Return [x, y] of the center of cell containing provided text 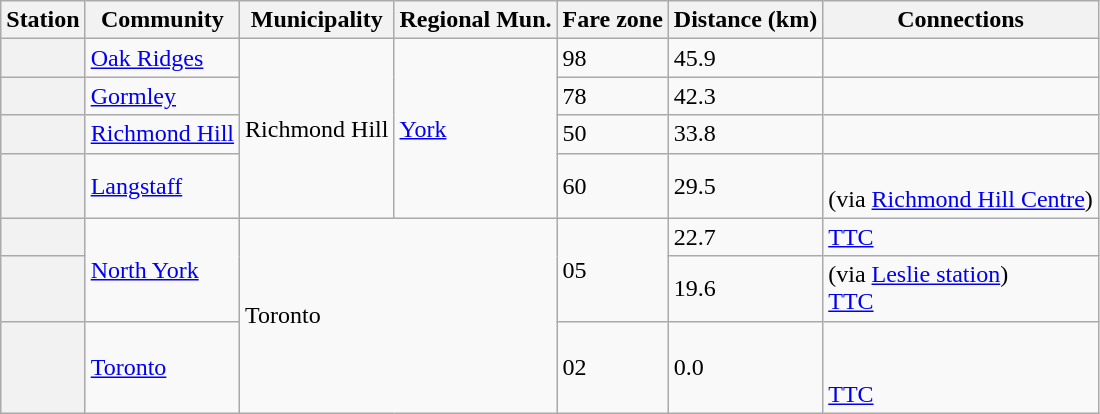
North York [162, 270]
19.6 [745, 288]
Station [43, 20]
Fare zone [612, 20]
29.5 [745, 186]
22.7 [745, 237]
(via Richmond Hill Centre) [961, 186]
78 [612, 96]
York [476, 128]
Community [162, 20]
Distance (km) [745, 20]
02 [612, 367]
0.0 [745, 367]
33.8 [745, 134]
Gormley [162, 96]
(via Leslie station) TTC [961, 288]
Municipality [317, 20]
50 [612, 134]
42.3 [745, 96]
Oak Ridges [162, 58]
98 [612, 58]
60 [612, 186]
45.9 [745, 58]
05 [612, 270]
Connections [961, 20]
Regional Mun. [476, 20]
Langstaff [162, 186]
